Capture the cell that displays the provided text and extract its [x, y] central coordinate. 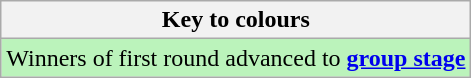
Key to colours [236, 20]
Winners of first round advanced to group stage [236, 58]
